Return the [X, Y] coordinate for the center point of the cell that contains the specified text.  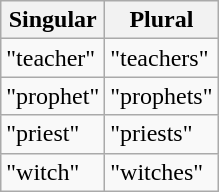
"prophet" [53, 96]
Singular [53, 20]
"witches" [162, 172]
"witch" [53, 172]
"priest" [53, 134]
"teacher" [53, 58]
"priests" [162, 134]
"teachers" [162, 58]
"prophets" [162, 96]
Plural [162, 20]
